Extract the [x, y] coordinate from the center of the cell holding the provided text.  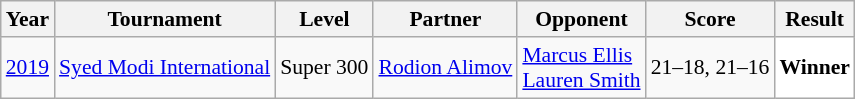
Tournament [164, 19]
Winner [814, 68]
21–18, 21–16 [710, 68]
2019 [28, 68]
Score [710, 19]
Level [324, 19]
Year [28, 19]
Partner [445, 19]
Super 300 [324, 68]
Opponent [581, 19]
Result [814, 19]
Syed Modi International [164, 68]
Marcus Ellis Lauren Smith [581, 68]
Rodion Alimov [445, 68]
